Provide the (X, Y) coordinate of the cell's center where the given text is located.  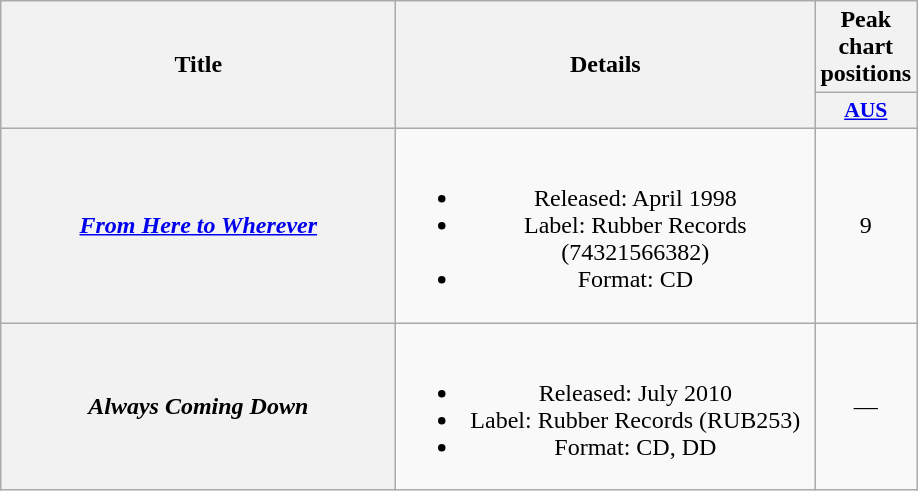
— (866, 406)
Peak chart positions (866, 47)
Released: July 2010Label: Rubber Records (RUB253)Format: CD, DD (606, 406)
Released: April 1998Label: Rubber Records (74321566382)Format: CD (606, 225)
Title (198, 65)
9 (866, 225)
AUS (866, 111)
Always Coming Down (198, 406)
From Here to Wherever (198, 225)
Details (606, 65)
